Find where the given text appears and provide that cell's center as [X, Y] coordinate. 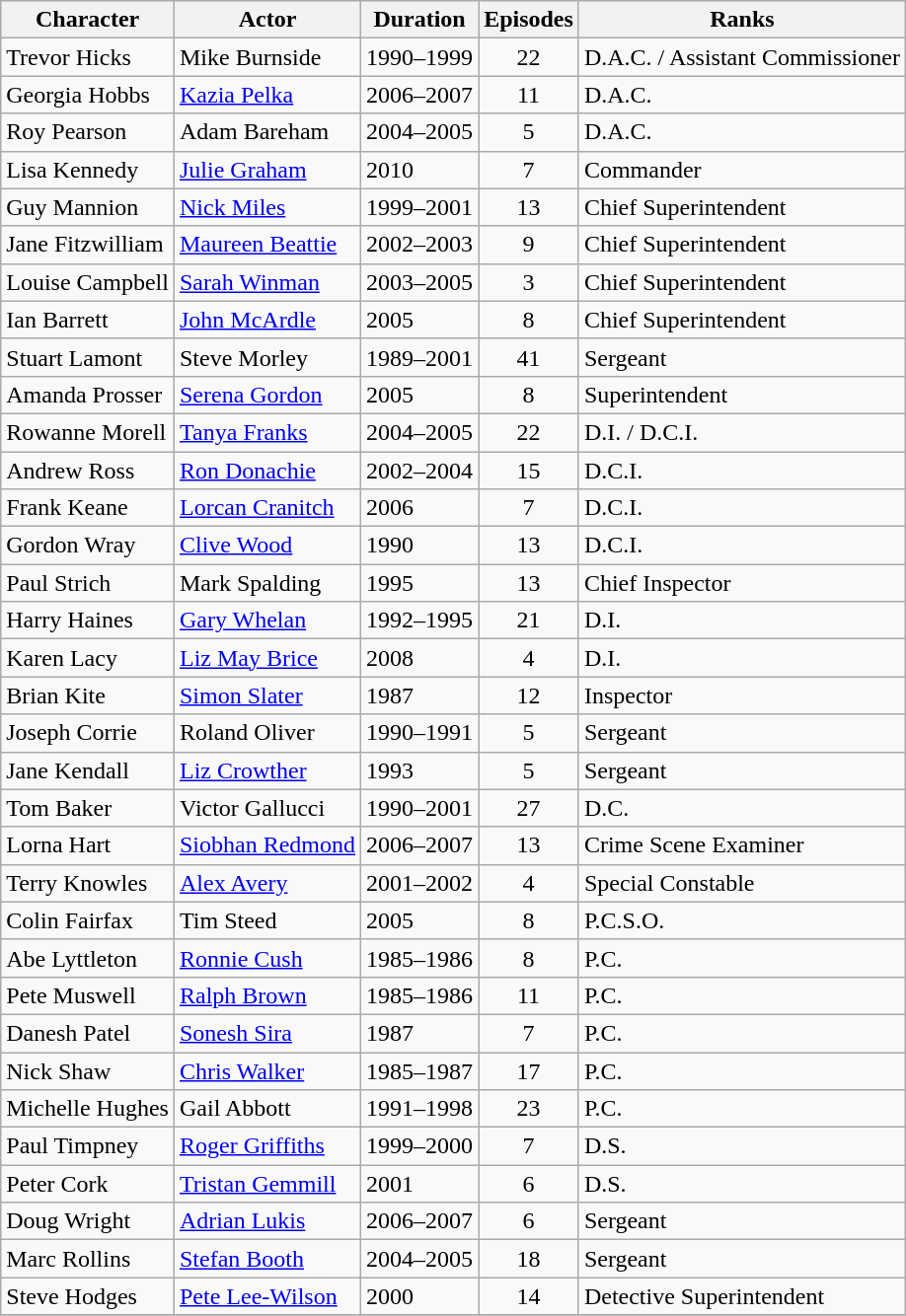
Pete Muswell [88, 995]
Adam Bareham [266, 132]
Tom Baker [88, 808]
D.A.C. / Assistant Commissioner [742, 57]
Character [88, 20]
Victor Gallucci [266, 808]
Guy Mannion [88, 207]
Kazia Pelka [266, 95]
Maureen Beattie [266, 245]
Roger Griffiths [266, 1146]
Siobhan Redmond [266, 845]
Gordon Wray [88, 546]
Stuart Lamont [88, 357]
Clive Wood [266, 546]
Nick Shaw [88, 1070]
D.C. [742, 808]
Doug Wright [88, 1221]
1990–1999 [420, 57]
Danesh Patel [88, 1033]
Gary Whelan [266, 621]
Julie Graham [266, 170]
1993 [420, 770]
Ronnie Cush [266, 958]
Marc Rollins [88, 1259]
Chris Walker [266, 1070]
2002–2004 [420, 471]
Adrian Lukis [266, 1221]
Stefan Booth [266, 1259]
D.I. / D.C.I. [742, 432]
Ralph Brown [266, 995]
23 [529, 1109]
Tanya Franks [266, 432]
41 [529, 357]
2003–2005 [420, 282]
Amanda Prosser [88, 395]
27 [529, 808]
Karen Lacy [88, 658]
Alex Avery [266, 883]
Simon Slater [266, 695]
21 [529, 621]
John McArdle [266, 320]
Paul Timpney [88, 1146]
Michelle Hughes [88, 1109]
Georgia Hobbs [88, 95]
Special Constable [742, 883]
1985–1987 [420, 1070]
2000 [420, 1296]
Rowanne Morell [88, 432]
1990–1991 [420, 733]
1991–1998 [420, 1109]
Serena Gordon [266, 395]
12 [529, 695]
Mike Burnside [266, 57]
Lisa Kennedy [88, 170]
14 [529, 1296]
1999–2000 [420, 1146]
17 [529, 1070]
Brian Kite [88, 695]
Nick Miles [266, 207]
1990 [420, 546]
Crime Scene Examiner [742, 845]
Liz May Brice [266, 658]
1999–2001 [420, 207]
Tim Steed [266, 920]
Louise Campbell [88, 282]
Steve Hodges [88, 1296]
2001 [420, 1184]
Superintendent [742, 395]
Ron Donachie [266, 471]
Lorcan Cranitch [266, 508]
2002–2003 [420, 245]
Andrew Ross [88, 471]
Lorna Hart [88, 845]
Abe Lyttleton [88, 958]
Jane Fitzwilliam [88, 245]
Episodes [529, 20]
Gail Abbott [266, 1109]
Ranks [742, 20]
Joseph Corrie [88, 733]
Sarah Winman [266, 282]
2006 [420, 508]
Liz Crowther [266, 770]
1989–2001 [420, 357]
1995 [420, 583]
Trevor Hicks [88, 57]
Steve Morley [266, 357]
Pete Lee-Wilson [266, 1296]
2010 [420, 170]
Paul Strich [88, 583]
P.C.S.O. [742, 920]
Actor [266, 20]
2001–2002 [420, 883]
Colin Fairfax [88, 920]
Detective Superintendent [742, 1296]
9 [529, 245]
18 [529, 1259]
Peter Cork [88, 1184]
Sonesh Sira [266, 1033]
Chief Inspector [742, 583]
Frank Keane [88, 508]
Terry Knowles [88, 883]
15 [529, 471]
Mark Spalding [266, 583]
2008 [420, 658]
Jane Kendall [88, 770]
Harry Haines [88, 621]
3 [529, 282]
Inspector [742, 695]
Commander [742, 170]
Ian Barrett [88, 320]
Tristan Gemmill [266, 1184]
1992–1995 [420, 621]
Roland Oliver [266, 733]
Roy Pearson [88, 132]
1990–2001 [420, 808]
Duration [420, 20]
